Capture the cell that displays the provided text and extract its [X, Y] central coordinate. 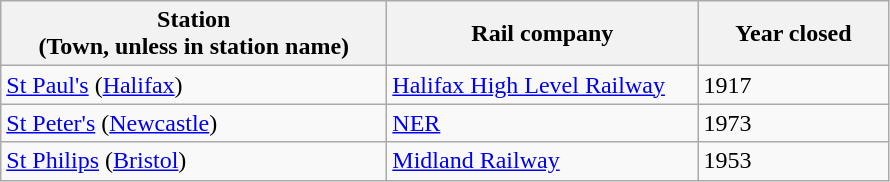
St Philips (Bristol) [194, 161]
Midland Railway [542, 161]
1973 [794, 123]
St Paul's (Halifax) [194, 85]
NER [542, 123]
Year closed [794, 34]
Halifax High Level Railway [542, 85]
Station(Town, unless in station name) [194, 34]
St Peter's (Newcastle) [194, 123]
1917 [794, 85]
1953 [794, 161]
Rail company [542, 34]
